Determine the [x, y] coordinate at the center of the cell enclosing the given text.  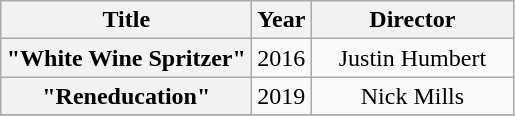
"Reneducation" [126, 96]
Justin Humbert [412, 58]
2016 [282, 58]
"White Wine Spritzer" [126, 58]
2019 [282, 96]
Title [126, 20]
Nick Mills [412, 96]
Year [282, 20]
Director [412, 20]
